Extract the (x, y) coordinate from the center of the cell holding the provided text.  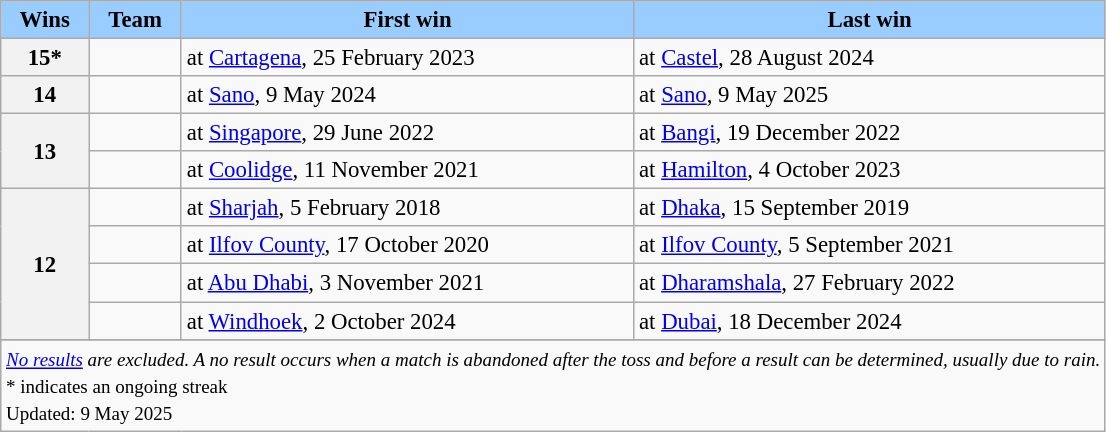
at Singapore, 29 June 2022 (407, 133)
Wins (45, 20)
at Windhoek, 2 October 2024 (407, 321)
at Bangi, 19 December 2022 (870, 133)
at Abu Dhabi, 3 November 2021 (407, 283)
at Hamilton, 4 October 2023 (870, 170)
Team (136, 20)
Last win (870, 20)
at Ilfov County, 17 October 2020 (407, 245)
at Sano, 9 May 2024 (407, 95)
at Castel, 28 August 2024 (870, 58)
First win (407, 20)
at Ilfov County, 5 September 2021 (870, 245)
at Sharjah, 5 February 2018 (407, 208)
at Dharamshala, 27 February 2022 (870, 283)
12 (45, 264)
14 (45, 95)
at Cartagena, 25 February 2023 (407, 58)
13 (45, 152)
at Dhaka, 15 September 2019 (870, 208)
at Dubai, 18 December 2024 (870, 321)
at Coolidge, 11 November 2021 (407, 170)
15* (45, 58)
at Sano, 9 May 2025 (870, 95)
